Scan for the cell matching the given text and deliver its (x, y) coordinate at center. 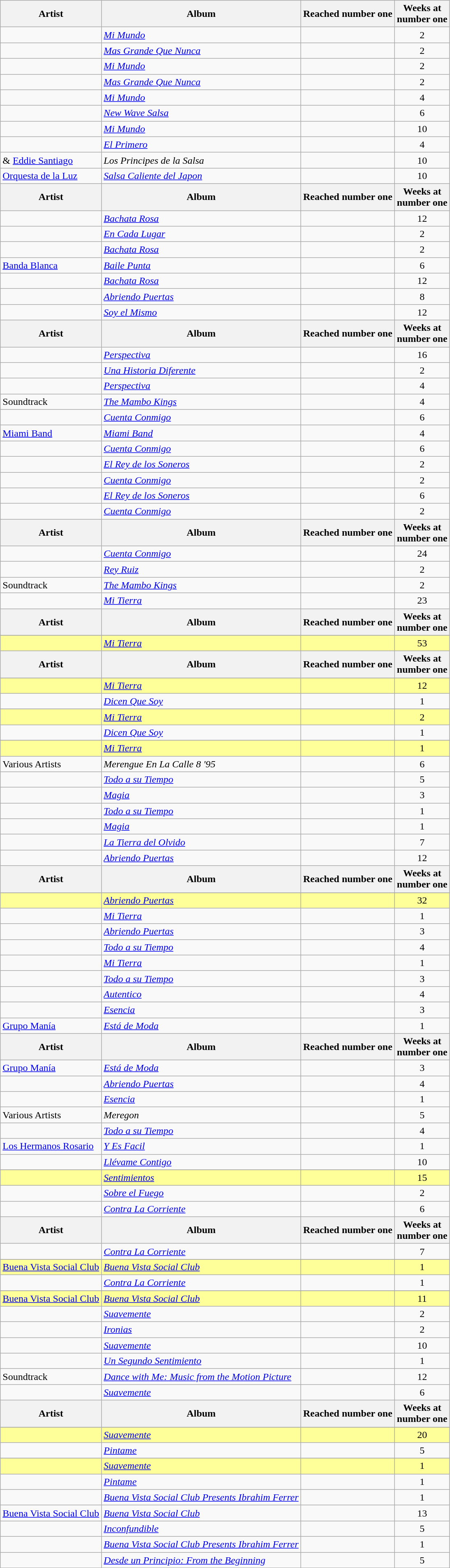
11 (422, 1298)
New Wave Salsa (202, 113)
13 (422, 1513)
32 (422, 900)
Baile Punta (202, 265)
Dance with Me: Music from the Motion Picture (202, 1377)
Soy el Mismo (202, 312)
Banda Blanca (51, 265)
23 (422, 601)
Autentico (202, 994)
El Primero (202, 144)
53 (422, 643)
8 (422, 297)
Y Es Facil (202, 1146)
Sobre el Fuego (202, 1193)
20 (422, 1435)
Una Historia Diferente (202, 370)
Los Hermanos Rosario (51, 1146)
Llévame Contigo (202, 1162)
Orquesta de la Luz (51, 176)
Merengue En La Calle 8 '95 (202, 764)
Rey Ruiz (202, 569)
Salsa Caliente del Japon (202, 176)
Sentimientos (202, 1178)
16 (422, 355)
15 (422, 1178)
Ironias (202, 1330)
Inconfundible (202, 1529)
Meregon (202, 1115)
La Tierra del Olvido (202, 842)
Los Principes de la Salsa (202, 160)
En Cada Lugar (202, 234)
Desde un Principio: From the Beginning (202, 1560)
Un Segundo Sentimiento (202, 1361)
& Eddie Santiago (51, 160)
24 (422, 554)
